Search for the cell housing the specified text and yield its (X, Y) center coordinate. 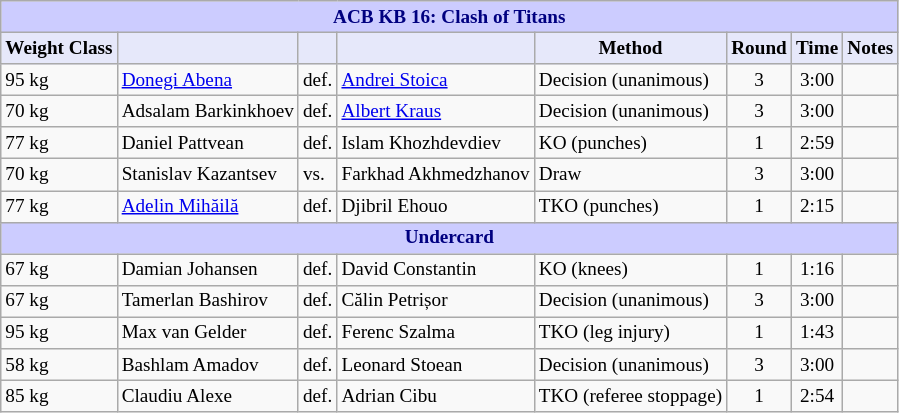
Adelin Mihăilă (208, 206)
2:54 (816, 396)
vs. (317, 175)
Stanislav Kazantsev (208, 175)
Adrian Cibu (436, 396)
Claudiu Alexe (208, 396)
Tamerlan Bashirov (208, 301)
Time (816, 48)
Andrei Stoica (436, 80)
Ferenc Szalma (436, 333)
KO (punches) (630, 143)
85 kg (59, 396)
58 kg (59, 365)
TKO (referee stoppage) (630, 396)
Adsalam Barkinkhoev (208, 111)
ACB KB 16: Clash of Titans (450, 17)
TKO (leg injury) (630, 333)
Max van Gelder (208, 333)
Leonard Stoean (436, 365)
Farkhad Akhmedzhanov (436, 175)
Albert Kraus (436, 111)
2:15 (816, 206)
Round (760, 48)
1:16 (816, 270)
Weight Class (59, 48)
David Constantin (436, 270)
KO (knees) (630, 270)
Bashlam Amadov (208, 365)
Undercard (450, 238)
Draw (630, 175)
Daniel Pattvean (208, 143)
Djibril Ehouo (436, 206)
Notes (870, 48)
Islam Khozhdevdiev (436, 143)
Călin Petrișor (436, 301)
1:43 (816, 333)
TKO (punches) (630, 206)
Donegi Abena (208, 80)
Method (630, 48)
2:59 (816, 143)
Damian Johansen (208, 270)
